Scan for the cell matching the given text and deliver its [x, y] coordinate at center. 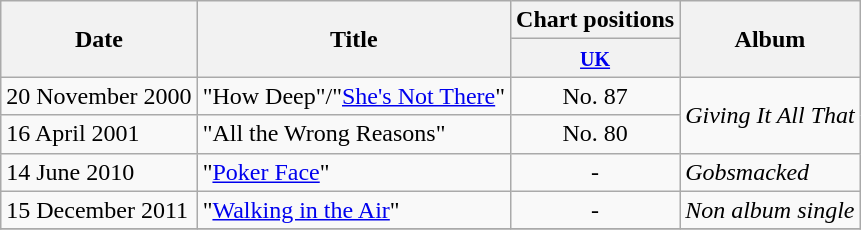
Album [770, 39]
"Walking in the Air" [354, 210]
UK [596, 58]
15 December 2011 [99, 210]
"How Deep"/"She's Not There" [354, 96]
Date [99, 39]
20 November 2000 [99, 96]
No. 87 [596, 96]
No. 80 [596, 134]
"Poker Face" [354, 172]
14 June 2010 [99, 172]
Gobsmacked [770, 172]
Title [354, 39]
"All the Wrong Reasons" [354, 134]
Giving It All That [770, 115]
Chart positions [596, 20]
Non album single [770, 210]
16 April 2001 [99, 134]
